From the cell containing the given text, extract its center point as [X, Y] coordinate. 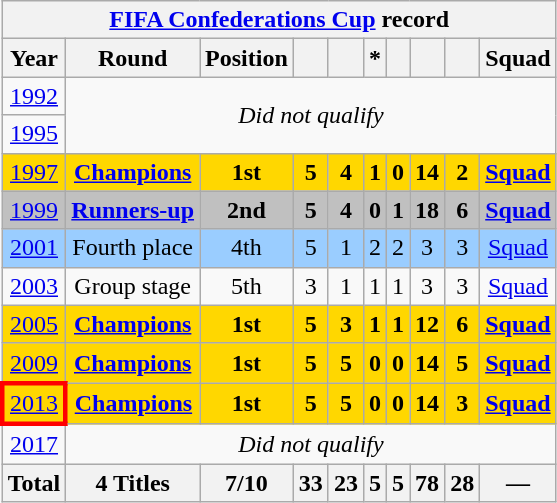
5th [247, 286]
* [374, 58]
4th [247, 248]
78 [428, 483]
2013 [34, 404]
2009 [34, 363]
18 [428, 210]
Fourth place [133, 248]
2nd [247, 210]
1997 [34, 172]
Total [34, 483]
1992 [34, 96]
2003 [34, 286]
Position [247, 58]
23 [346, 483]
1995 [34, 134]
1999 [34, 210]
2005 [34, 324]
4 Titles [133, 483]
Runners-up [133, 210]
Year [34, 58]
2001 [34, 248]
Group stage [133, 286]
12 [428, 324]
FIFA Confederations Cup record [279, 20]
28 [462, 483]
33 [310, 483]
— [518, 483]
Round [133, 58]
2017 [34, 444]
7/10 [247, 483]
